Detect which cell encompasses the target text, then output its (x, y) center coordinate. 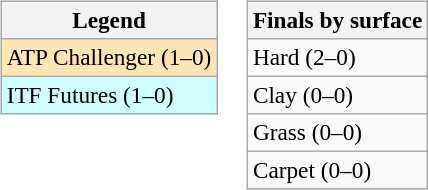
Legend (108, 20)
Hard (2–0) (337, 57)
Finals by surface (337, 20)
Grass (0–0) (337, 133)
Clay (0–0) (337, 95)
ATP Challenger (1–0) (108, 57)
ITF Futures (1–0) (108, 95)
Carpet (0–0) (337, 171)
